Determine the (x, y) coordinate at the center of the cell enclosing the given text.  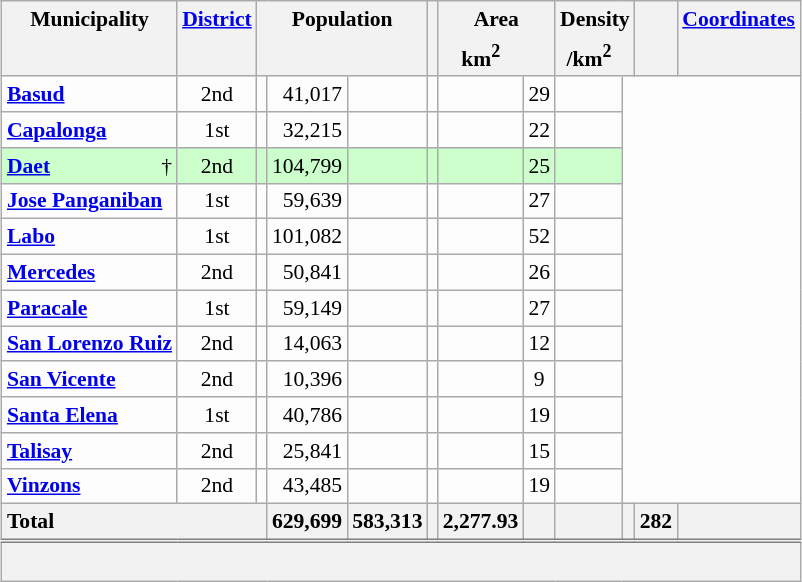
District (217, 18)
Population (342, 18)
/km2 (588, 56)
10,396 (307, 379)
40,786 (307, 415)
Paracale (90, 308)
29 (539, 94)
Mercedes (90, 272)
59,149 (307, 308)
Area (496, 18)
583,313 (387, 522)
15 (539, 450)
Coordinates (738, 18)
Capalonga (90, 130)
km2 (481, 56)
San Vicente (90, 379)
104,799 (307, 165)
50,841 (307, 272)
Municipality (90, 18)
41,017 (307, 94)
59,639 (307, 201)
Jose Panganiban (90, 201)
101,082 (307, 237)
32,215 (307, 130)
14,063 (307, 344)
Talisay (90, 450)
Basud (90, 94)
22 (539, 130)
629,699 (307, 522)
282 (656, 522)
San Lorenzo Ruiz (90, 344)
Santa Elena (90, 415)
52 (539, 237)
12 (539, 344)
Daet (66, 165)
Density (595, 18)
Vinzons (90, 486)
2,277.93 (481, 522)
Labo (90, 237)
25 (539, 165)
Total (134, 522)
25,841 (307, 450)
9 (539, 379)
† (152, 165)
26 (539, 272)
43,485 (307, 486)
